Pinpoint the cell where the given text exists, returning its [X, Y] midpoint coordinate. 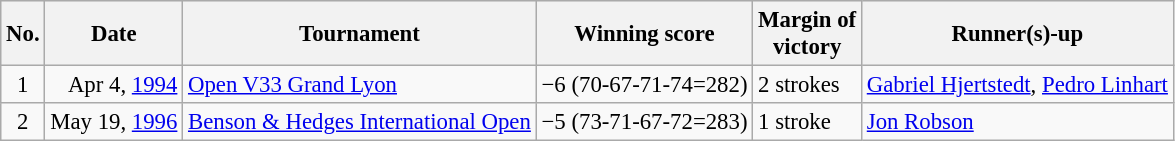
Gabriel Hjertstedt, Pedro Linhart [1017, 85]
Date [114, 34]
Margin ofvictory [808, 34]
Winning score [644, 34]
Jon Robson [1017, 122]
Tournament [360, 34]
2 [23, 122]
−5 (73-71-67-72=283) [644, 122]
Benson & Hedges International Open [360, 122]
1 stroke [808, 122]
Open V33 Grand Lyon [360, 85]
−6 (70-67-71-74=282) [644, 85]
No. [23, 34]
1 [23, 85]
Apr 4, 1994 [114, 85]
May 19, 1996 [114, 122]
Runner(s)-up [1017, 34]
2 strokes [808, 85]
